Capture the cell that displays the provided text and extract its (X, Y) central coordinate. 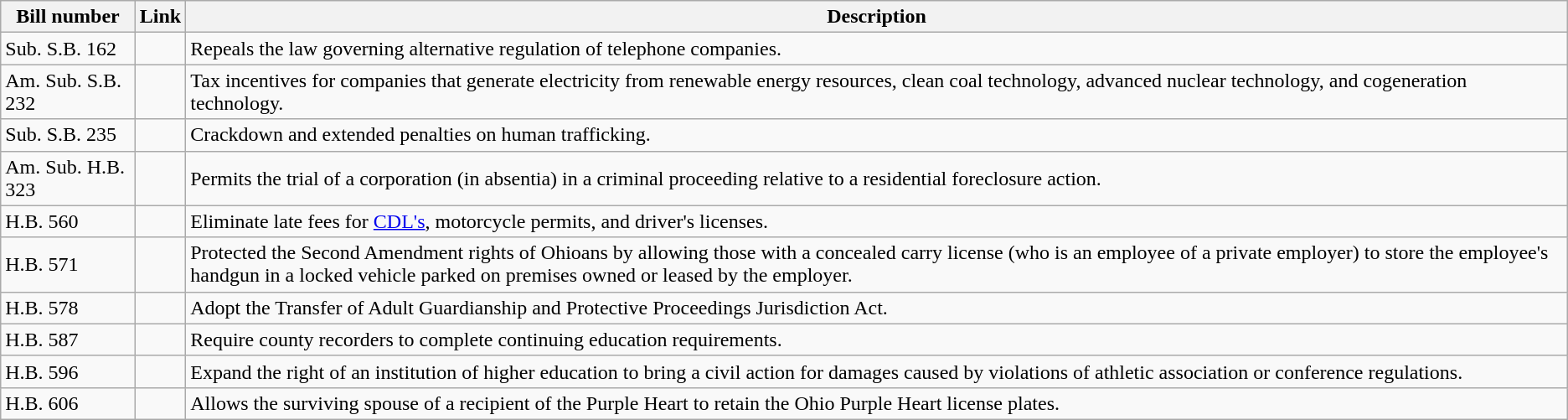
Adopt the Transfer of Adult Guardianship and Protective Proceedings Jurisdiction Act. (877, 308)
Link (160, 17)
Am. Sub. H.B. 323 (69, 178)
Permits the trial of a corporation (in absentia) in a criminal proceeding relative to a residential foreclosure action. (877, 178)
Eliminate late fees for CDL's, motorcycle permits, and driver's licenses. (877, 221)
Am. Sub. S.B. 232 (69, 92)
Repeals the law governing alternative regulation of telephone companies. (877, 49)
Crackdown and extended penalties on human trafficking. (877, 135)
Sub. S.B. 162 (69, 49)
H.B. 578 (69, 308)
H.B. 587 (69, 340)
H.B. 560 (69, 221)
H.B. 606 (69, 403)
Sub. S.B. 235 (69, 135)
H.B. 571 (69, 265)
H.B. 596 (69, 371)
Require county recorders to complete continuing education requirements. (877, 340)
Description (877, 17)
Bill number (69, 17)
Allows the surviving spouse of a recipient of the Purple Heart to retain the Ohio Purple Heart license plates. (877, 403)
